Return [x, y] of the center of cell containing provided text 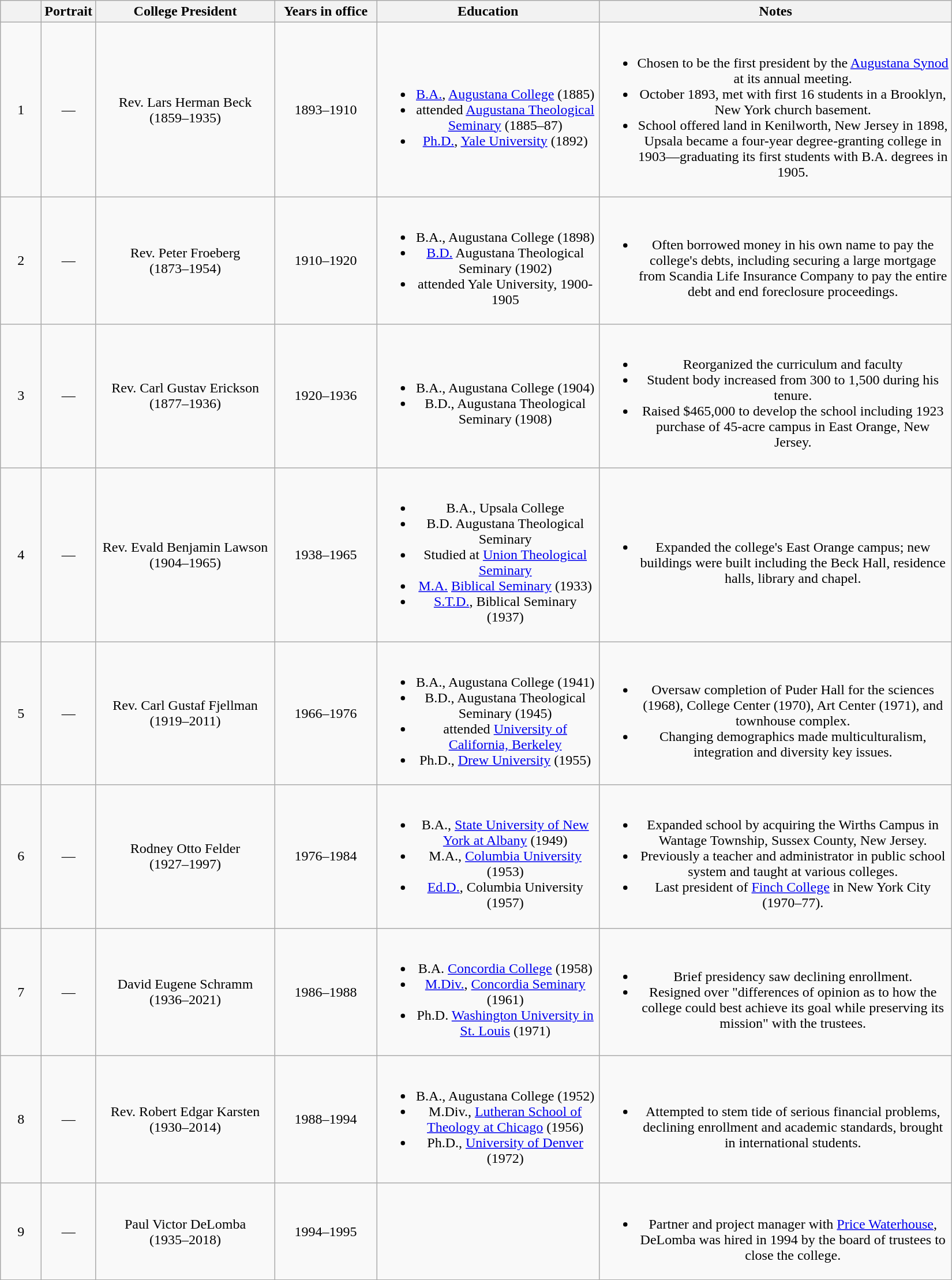
Rev. Carl Gustav Erickson(1877–1936) [185, 396]
Notes [775, 12]
1893–1910 [326, 110]
2 [21, 261]
B.A., State University of New York at Albany (1949)M.A., Columbia University (1953)Ed.D., Columbia University (1957) [488, 856]
David Eugene Schramm(1936–2021) [185, 991]
Paul Victor DeLomba(1935–2018) [185, 1232]
1920–1936 [326, 396]
B.A. Concordia College (1958)M.Div., Concordia Seminary (1961)Ph.D. Washington University in St. Louis (1971) [488, 991]
Attempted to stem tide of serious financial problems, declining enrollment and academic standards, brought in international students. [775, 1120]
B.A., Augustana College (1941)B.D., Augustana Theological Seminary (1945)attended University of California, BerkeleyPh.D., Drew University (1955) [488, 713]
Rodney Otto Felder(1927–1997) [185, 856]
Rev. Lars Herman Beck(1859–1935) [185, 110]
B.A., Augustana College (1904)B.D., Augustana Theological Seminary (1908) [488, 396]
B.A., Augustana College (1952)M.Div., Lutheran School of Theology at Chicago (1956)Ph.D., University of Denver (1972) [488, 1120]
6 [21, 856]
4 [21, 555]
1910–1920 [326, 261]
Rev. Peter Froeberg(1873–1954) [185, 261]
7 [21, 991]
Education [488, 12]
1966–1976 [326, 713]
Rev. Carl Gustaf Fjellman(1919–2011) [185, 713]
1 [21, 110]
1976–1984 [326, 856]
Rev. Evald Benjamin Lawson(1904–1965) [185, 555]
9 [21, 1232]
Partner and project manager with Price Waterhouse, DeLomba was hired in 1994 by the board of trustees to close the college. [775, 1232]
B.A., Augustana College (1898)B.D. Augustana Theological Seminary (1902)attended Yale University, 1900-1905 [488, 261]
1938–1965 [326, 555]
1988–1994 [326, 1120]
3 [21, 396]
Years in office [326, 12]
8 [21, 1120]
Portrait [69, 12]
B.A., Augustana College (1885)attended Augustana Theological Seminary (1885–87)Ph.D., Yale University (1892) [488, 110]
College President [185, 12]
1986–1988 [326, 991]
5 [21, 713]
Rev. Robert Edgar Karsten(1930–2014) [185, 1120]
Expanded the college's East Orange campus; new buildings were built including the Beck Hall, residence halls, library and chapel. [775, 555]
1994–1995 [326, 1232]
